Find where the given text appears and provide that cell's center as [X, Y] coordinate. 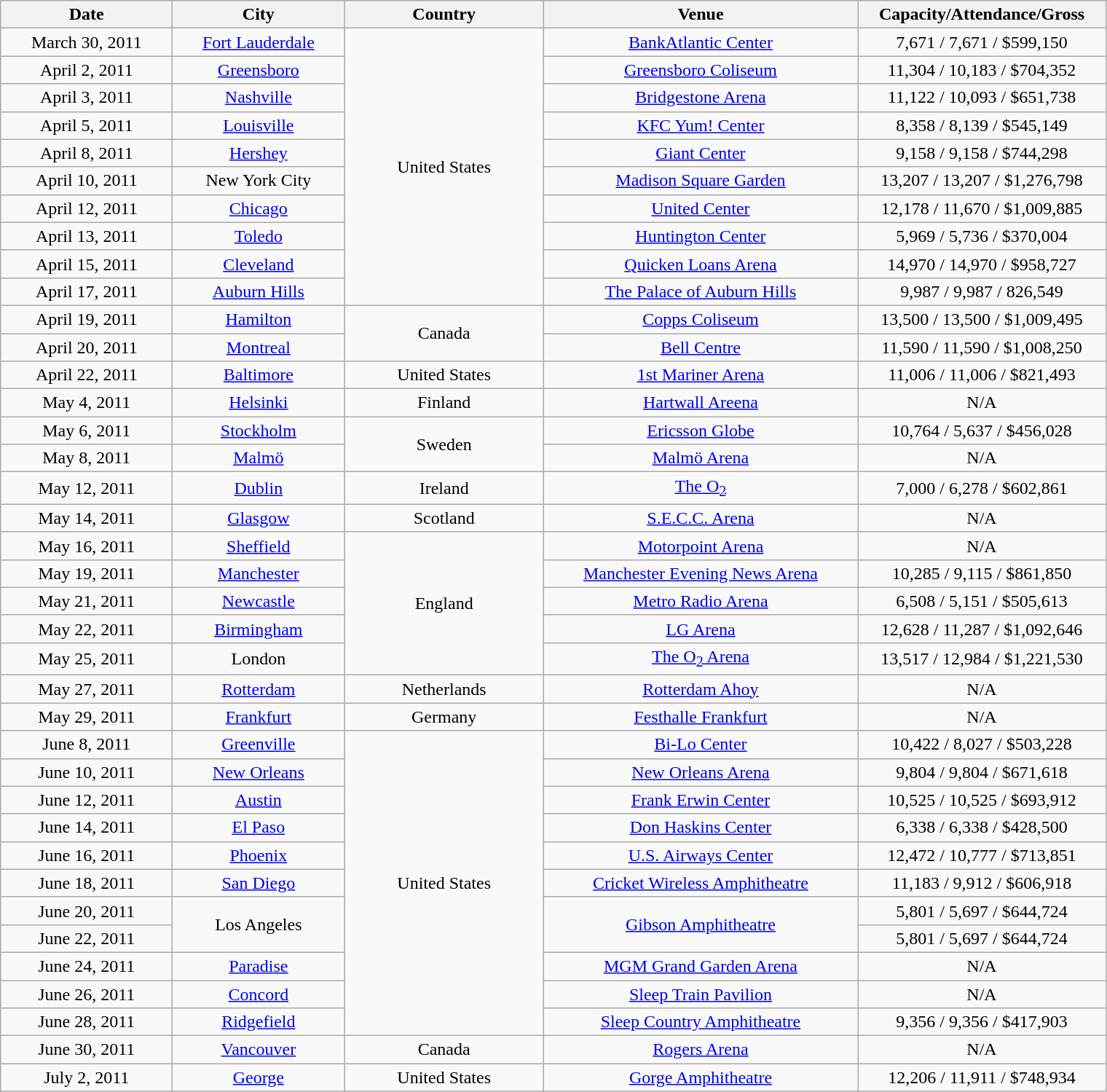
June 18, 2011 [87, 883]
Motorpoint Arena [701, 546]
Bi-Lo Center [701, 745]
12,206 / 11,911 / $748,934 [982, 1077]
Ridgefield [259, 1022]
The O2 [701, 488]
New Orleans Arena [701, 772]
June 12, 2011 [87, 800]
April 22, 2011 [87, 375]
June 14, 2011 [87, 828]
BankAtlantic Center [701, 42]
April 3, 2011 [87, 98]
9,356 / 9,356 / $417,903 [982, 1022]
June 10, 2011 [87, 772]
Madison Square Garden [701, 181]
Sweden [444, 444]
Malmö [259, 458]
Rotterdam [259, 689]
6,338 / 6,338 / $428,500 [982, 828]
May 8, 2011 [87, 458]
11,006 / 11,006 / $821,493 [982, 375]
May 6, 2011 [87, 431]
May 19, 2011 [87, 573]
Greenville [259, 745]
June 8, 2011 [87, 745]
April 15, 2011 [87, 264]
Chicago [259, 208]
Birmingham [259, 629]
11,122 / 10,093 / $651,738 [982, 98]
April 10, 2011 [87, 181]
9,987 / 9,987 / 826,549 [982, 291]
6,508 / 5,151 / $505,613 [982, 601]
April 12, 2011 [87, 208]
City [259, 15]
April 5, 2011 [87, 125]
Vancouver [259, 1050]
12,178 / 11,670 / $1,009,885 [982, 208]
Country [444, 15]
MGM Grand Garden Arena [701, 966]
10,764 / 5,637 / $456,028 [982, 431]
Cleveland [259, 264]
June 30, 2011 [87, 1050]
Toledo [259, 236]
KFC Yum! Center [701, 125]
U.S. Airways Center [701, 855]
May 22, 2011 [87, 629]
May 27, 2011 [87, 689]
Venue [701, 15]
Gibson Amphitheatre [701, 924]
Louisville [259, 125]
Paradise [259, 966]
Festhalle Frankfurt [701, 717]
14,970 / 14,970 / $958,727 [982, 264]
United Center [701, 208]
Concord [259, 994]
1st Mariner Arena [701, 375]
Cricket Wireless Amphitheatre [701, 883]
Copps Coliseum [701, 319]
Ireland [444, 488]
Fort Lauderdale [259, 42]
Dublin [259, 488]
S.E.C.C. Arena [701, 518]
April 17, 2011 [87, 291]
Germany [444, 717]
March 30, 2011 [87, 42]
Montreal [259, 347]
13,500 / 13,500 / $1,009,495 [982, 319]
June 20, 2011 [87, 911]
June 22, 2011 [87, 938]
April 20, 2011 [87, 347]
5,969 / 5,736 / $370,004 [982, 236]
June 26, 2011 [87, 994]
Greensboro Coliseum [701, 70]
9,804 / 9,804 / $671,618 [982, 772]
Austin [259, 800]
LG Arena [701, 629]
April 19, 2011 [87, 319]
10,525 / 10,525 / $693,912 [982, 800]
Quicken Loans Arena [701, 264]
12,472 / 10,777 / $713,851 [982, 855]
Frank Erwin Center [701, 800]
Hartwall Areena [701, 403]
Auburn Hills [259, 291]
Bell Centre [701, 347]
Capacity/Attendance/Gross [982, 15]
11,183 / 9,912 / $606,918 [982, 883]
9,158 / 9,158 / $744,298 [982, 153]
El Paso [259, 828]
Frankfurt [259, 717]
Date [87, 15]
England [444, 603]
10,285 / 9,115 / $861,850 [982, 573]
Bridgestone Arena [701, 98]
Baltimore [259, 375]
Metro Radio Arena [701, 601]
7,000 / 6,278 / $602,861 [982, 488]
Huntington Center [701, 236]
New Orleans [259, 772]
Hamilton [259, 319]
Glasgow [259, 518]
May 21, 2011 [87, 601]
7,671 / 7,671 / $599,150 [982, 42]
Helsinki [259, 403]
May 4, 2011 [87, 403]
Sheffield [259, 546]
Sleep Country Amphitheatre [701, 1022]
July 2, 2011 [87, 1077]
Finland [444, 403]
April 8, 2011 [87, 153]
Greensboro [259, 70]
Los Angeles [259, 924]
Don Haskins Center [701, 828]
Ericsson Globe [701, 431]
Gorge Amphitheatre [701, 1077]
Manchester Evening News Arena [701, 573]
Nashville [259, 98]
May 14, 2011 [87, 518]
8,358 / 8,139 / $545,149 [982, 125]
Phoenix [259, 855]
Malmö Arena [701, 458]
June 28, 2011 [87, 1022]
Manchester [259, 573]
June 24, 2011 [87, 966]
London [259, 659]
Scotland [444, 518]
Rogers Arena [701, 1050]
April 13, 2011 [87, 236]
10,422 / 8,027 / $503,228 [982, 745]
Hershey [259, 153]
San Diego [259, 883]
New York City [259, 181]
12,628 / 11,287 / $1,092,646 [982, 629]
11,304 / 10,183 / $704,352 [982, 70]
May 25, 2011 [87, 659]
Sleep Train Pavilion [701, 994]
Stockholm [259, 431]
May 12, 2011 [87, 488]
April 2, 2011 [87, 70]
13,207 / 13,207 / $1,276,798 [982, 181]
The Palace of Auburn Hills [701, 291]
Giant Center [701, 153]
The O2 Arena [701, 659]
May 29, 2011 [87, 717]
13,517 / 12,984 / $1,221,530 [982, 659]
June 16, 2011 [87, 855]
George [259, 1077]
Newcastle [259, 601]
11,590 / 11,590 / $1,008,250 [982, 347]
Rotterdam Ahoy [701, 689]
Netherlands [444, 689]
May 16, 2011 [87, 546]
